Pinpoint the cell where the given text exists, returning its [x, y] midpoint coordinate. 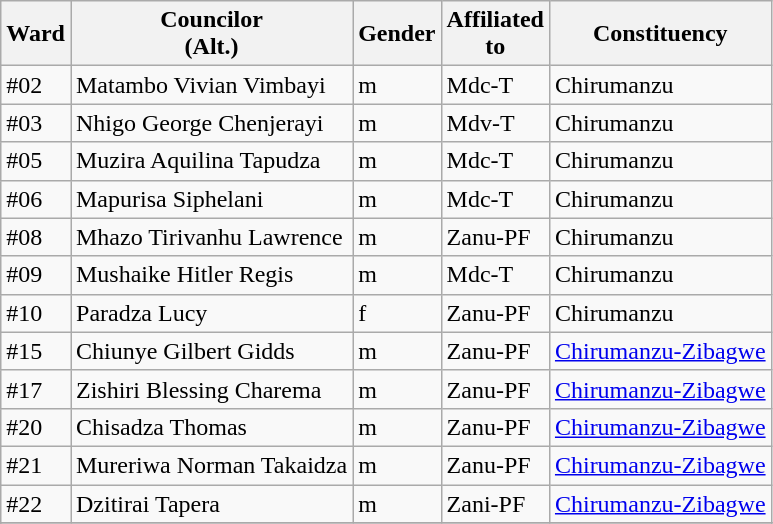
#20 [36, 427]
Nhigo George Chenjerayi [211, 123]
f [397, 313]
#02 [36, 85]
Constituency [660, 34]
Mushaike Hitler Regis [211, 275]
Zishiri Blessing Charema [211, 389]
Councilor(Alt.) [211, 34]
#10 [36, 313]
Gender [397, 34]
#17 [36, 389]
Chisadza Thomas [211, 427]
#15 [36, 351]
#22 [36, 503]
Affiliatedto [495, 34]
Muzira Aquilina Tapudza [211, 161]
Mureriwa Norman Takaidza [211, 465]
#21 [36, 465]
Chiunye Gilbert Gidds [211, 351]
Mapurisa Siphelani [211, 199]
Mhazo Tirivanhu Lawrence [211, 237]
Mdv-T [495, 123]
#09 [36, 275]
#03 [36, 123]
#06 [36, 199]
#05 [36, 161]
Zani-PF [495, 503]
Dzitirai Tapera [211, 503]
Matambo Vivian Vimbayi [211, 85]
#08 [36, 237]
Ward [36, 34]
Paradza Lucy [211, 313]
